Locate the cell with the specified text and output its (x, y) center coordinate. 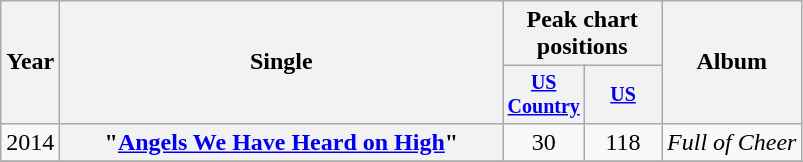
"Angels We Have Heard on High" (282, 142)
30 (544, 142)
118 (624, 142)
US Country (544, 94)
Year (30, 62)
Album (732, 62)
Single (282, 62)
US (624, 94)
2014 (30, 142)
Full of Cheer (732, 142)
Peak chartpositions (582, 34)
